Determine the (x, y) coordinate at the center of the cell enclosing the given text.  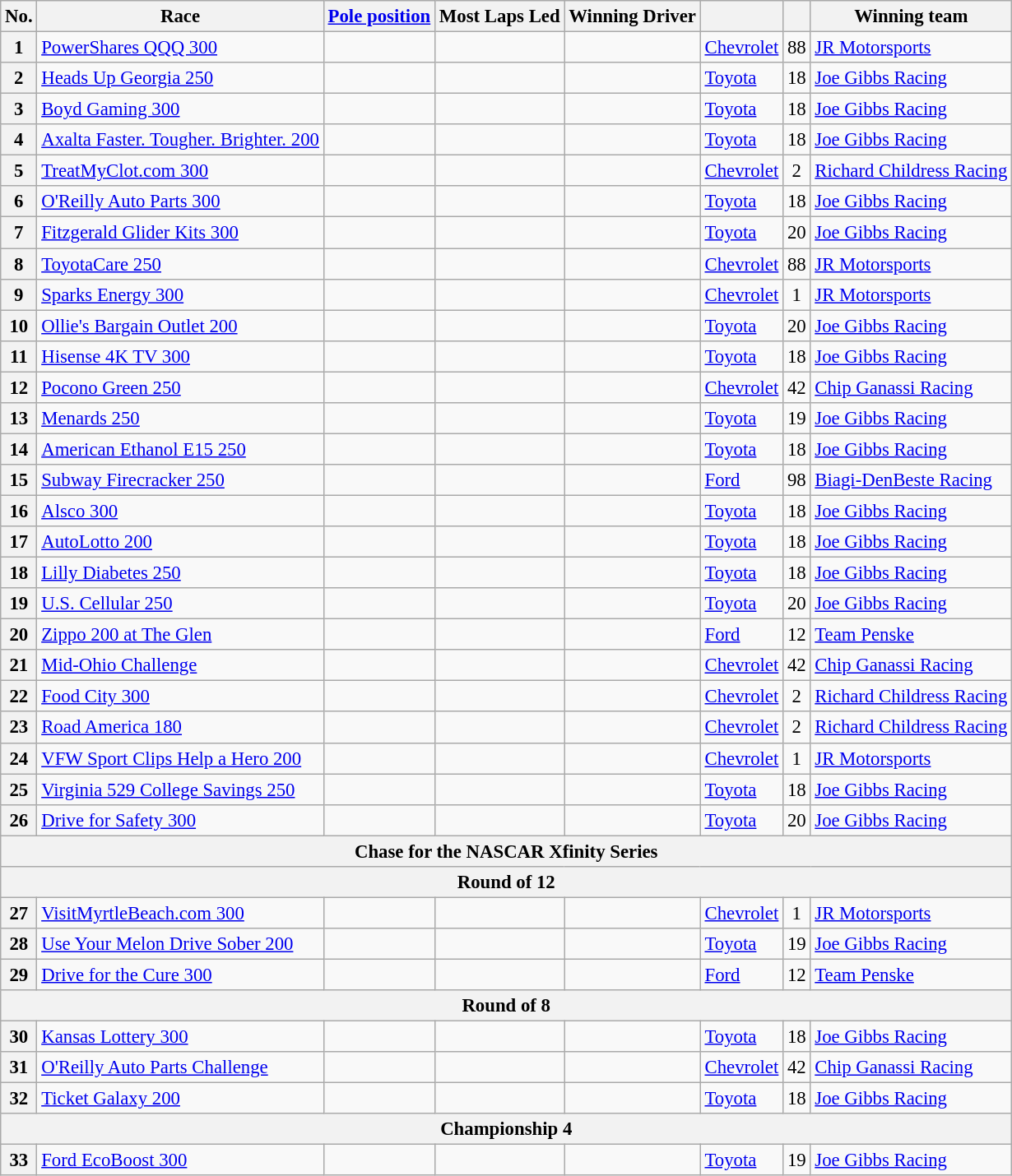
13 (19, 419)
U.S. Cellular 250 (180, 604)
23 (19, 728)
Drive for Safety 300 (180, 820)
3 (19, 109)
30 (19, 1037)
ToyotaCare 250 (180, 264)
Axalta Faster. Tougher. Brighter. 200 (180, 140)
TreatMyClot.com 300 (180, 171)
American Ethanol E15 250 (180, 449)
8 (19, 264)
Drive for the Cure 300 (180, 975)
Lilly Diabetes 250 (180, 573)
Kansas Lottery 300 (180, 1037)
Round of 12 (507, 882)
11 (19, 356)
No. (19, 16)
21 (19, 665)
AutoLotto 200 (180, 542)
14 (19, 449)
28 (19, 944)
9 (19, 294)
Heads Up Georgia 250 (180, 78)
Subway Firecracker 250 (180, 480)
Round of 8 (507, 1006)
7 (19, 233)
Most Laps Led (500, 16)
22 (19, 697)
Ollie's Bargain Outlet 200 (180, 326)
32 (19, 1099)
10 (19, 326)
Use Your Melon Drive Sober 200 (180, 944)
Ford EcoBoost 300 (180, 1160)
27 (19, 913)
Sparks Energy 300 (180, 294)
6 (19, 201)
Road America 180 (180, 728)
98 (796, 480)
O'Reilly Auto Parts Challenge (180, 1067)
5 (19, 171)
Zippo 200 at The Glen (180, 635)
VisitMyrtleBeach.com 300 (180, 913)
Chase for the NASCAR Xfinity Series (507, 851)
Mid-Ohio Challenge (180, 665)
25 (19, 789)
VFW Sport Clips Help a Hero 200 (180, 758)
15 (19, 480)
Virginia 529 College Savings 250 (180, 789)
Hisense 4K TV 300 (180, 356)
33 (19, 1160)
17 (19, 542)
Championship 4 (507, 1129)
Food City 300 (180, 697)
PowerShares QQQ 300 (180, 48)
29 (19, 975)
24 (19, 758)
O'Reilly Auto Parts 300 (180, 201)
Boyd Gaming 300 (180, 109)
Menards 250 (180, 419)
Race (180, 16)
Pole position (378, 16)
16 (19, 511)
Alsco 300 (180, 511)
31 (19, 1067)
26 (19, 820)
4 (19, 140)
Ticket Galaxy 200 (180, 1099)
Winning team (912, 16)
Fitzgerald Glider Kits 300 (180, 233)
Winning Driver (632, 16)
Biagi-DenBeste Racing (912, 480)
Pocono Green 250 (180, 387)
